Output the [x, y] coordinate of the center of the cell containing the given text.  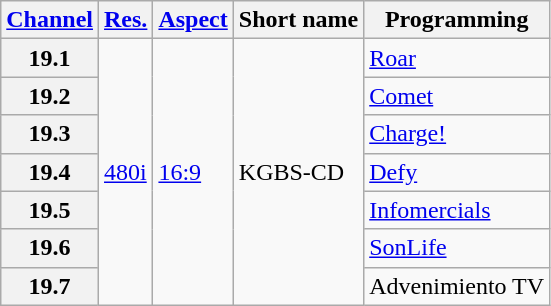
Defy [457, 172]
19.4 [50, 172]
SonLife [457, 248]
Roar [457, 58]
19.5 [50, 210]
Comet [457, 96]
480i [126, 172]
16:9 [193, 172]
19.6 [50, 248]
KGBS-CD [298, 172]
Short name [298, 20]
19.3 [50, 134]
19.7 [50, 286]
Res. [126, 20]
Infomercials [457, 210]
Aspect [193, 20]
19.2 [50, 96]
Programming [457, 20]
Charge! [457, 134]
19.1 [50, 58]
Channel [50, 20]
Advenimiento TV [457, 286]
